Detect which cell encompasses the target text, then output its [X, Y] center coordinate. 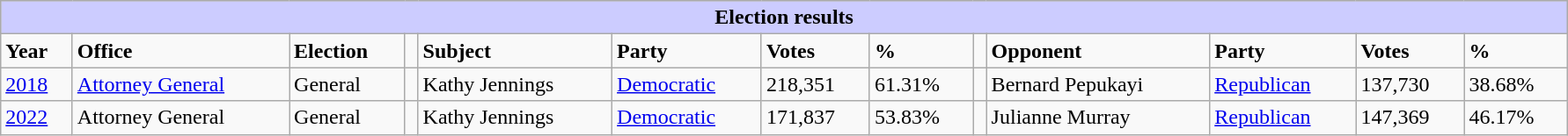
137,730 [1410, 84]
Bernard Pepukayi [1098, 84]
147,369 [1410, 118]
171,837 [815, 118]
Election [347, 51]
Opponent [1098, 51]
Election results [785, 18]
Office [180, 51]
46.17% [1516, 118]
2022 [37, 118]
38.68% [1516, 84]
61.31% [920, 84]
Julianne Murray [1098, 118]
2018 [37, 84]
53.83% [920, 118]
Year [37, 51]
218,351 [815, 84]
Subject [516, 51]
